For the text-containing cell, return its midpoint in [x, y] coordinate format. 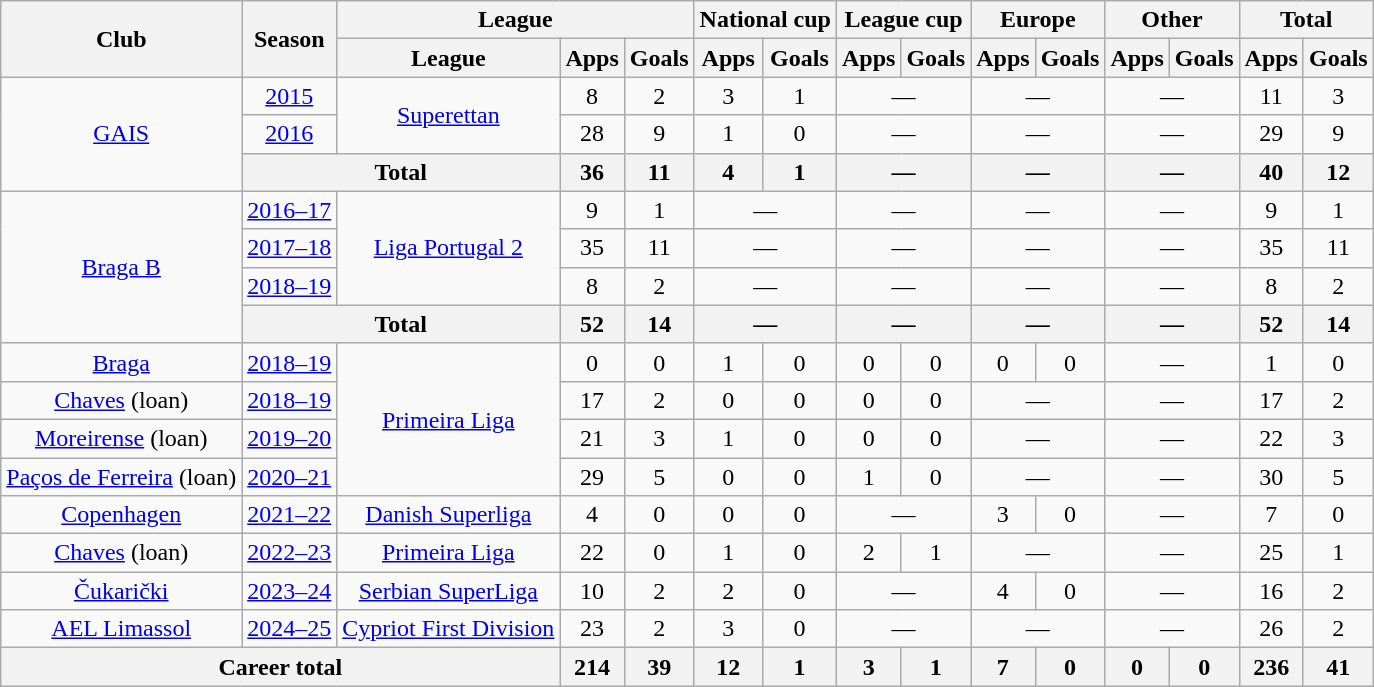
26 [1271, 629]
Liga Portugal 2 [448, 248]
2016 [290, 134]
National cup [765, 20]
25 [1271, 553]
Danish Superliga [448, 515]
League cup [903, 20]
AEL Limassol [122, 629]
Europe [1038, 20]
36 [592, 172]
39 [659, 667]
Club [122, 39]
2020–21 [290, 477]
Career total [280, 667]
214 [592, 667]
Braga B [122, 267]
Season [290, 39]
Braga [122, 362]
21 [592, 438]
Copenhagen [122, 515]
40 [1271, 172]
GAIS [122, 134]
Moreirense (loan) [122, 438]
41 [1338, 667]
2024–25 [290, 629]
2015 [290, 96]
Serbian SuperLiga [448, 591]
2022–23 [290, 553]
30 [1271, 477]
2017–18 [290, 248]
2021–22 [290, 515]
2023–24 [290, 591]
16 [1271, 591]
23 [592, 629]
Other [1172, 20]
Paços de Ferreira (loan) [122, 477]
2019–20 [290, 438]
Čukarički [122, 591]
2016–17 [290, 210]
10 [592, 591]
236 [1271, 667]
28 [592, 134]
Cypriot First Division [448, 629]
Superettan [448, 115]
